Provide the (x, y) coordinate of the cell's center where the given text is located.  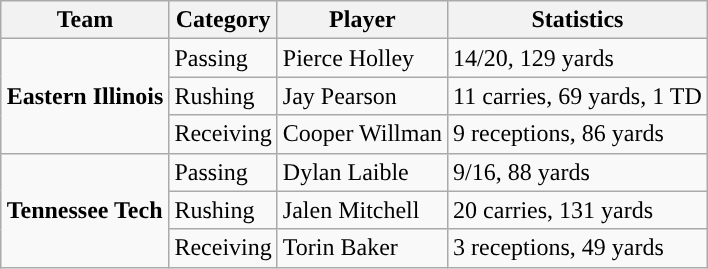
11 carries, 69 yards, 1 TD (578, 96)
Jay Pearson (362, 96)
9 receptions, 86 yards (578, 134)
20 carries, 131 yards (578, 210)
14/20, 129 yards (578, 58)
3 receptions, 49 yards (578, 248)
Pierce Holley (362, 58)
Player (362, 20)
Dylan Laible (362, 172)
Tennessee Tech (85, 210)
Cooper Willman (362, 134)
Statistics (578, 20)
9/16, 88 yards (578, 172)
Torin Baker (362, 248)
Jalen Mitchell (362, 210)
Category (223, 20)
Team (85, 20)
Eastern Illinois (85, 96)
